Return the (x, y) coordinate for the center point of the cell that contains the specified text.  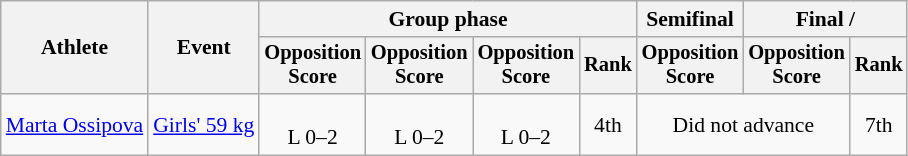
Group phase (448, 19)
Event (204, 48)
Girls' 59 kg (204, 124)
Did not advance (744, 124)
Marta Ossipova (74, 124)
Semifinal (690, 19)
Athlete (74, 48)
Final / (825, 19)
7th (879, 124)
4th (608, 124)
